Return the [X, Y] coordinate for the center point of the cell that contains the specified text.  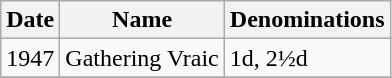
Date [30, 20]
Denominations [307, 20]
1947 [30, 58]
Name [142, 20]
1d, 2½d [307, 58]
Gathering Vraic [142, 58]
